Identify which cell holds the provided text, then report its [x, y] central coordinate. 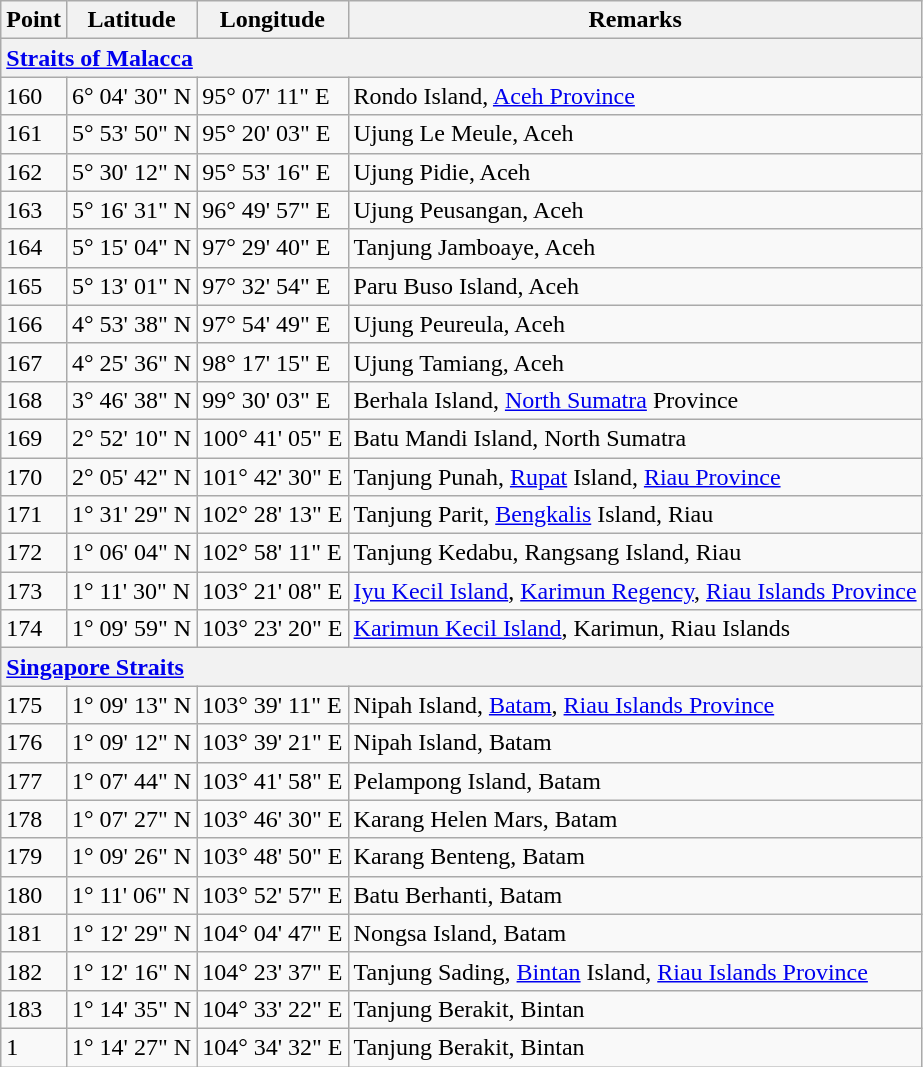
1° 12' 29" N [131, 933]
6° 04' 30" N [131, 96]
Rondo Island, Aceh Province [635, 96]
168 [34, 400]
1° 11' 06" N [131, 895]
Batu Berhanti, Batam [635, 895]
4° 25' 36" N [131, 362]
4° 53' 38" N [131, 324]
172 [34, 553]
1 [34, 1047]
5° 16' 31" N [131, 210]
Ujung Tamiang, Aceh [635, 362]
104° 34' 32" E [272, 1047]
1° 09' 26" N [131, 857]
Tanjung Punah, Rupat Island, Riau Province [635, 477]
1° 07' 44" N [131, 781]
103° 41' 58" E [272, 781]
Pelampong Island, Batam [635, 781]
179 [34, 857]
Ujung Peusangan, Aceh [635, 210]
103° 52' 57" E [272, 895]
1° 09' 13" N [131, 705]
98° 17' 15" E [272, 362]
182 [34, 971]
165 [34, 286]
5° 15' 04" N [131, 248]
95° 20' 03" E [272, 134]
97° 29' 40" E [272, 248]
1° 14' 27" N [131, 1047]
176 [34, 743]
Iyu Kecil Island, Karimun Regency, Riau Islands Province [635, 591]
162 [34, 172]
104° 23' 37" E [272, 971]
5° 30' 12" N [131, 172]
Berhala Island, North Sumatra Province [635, 400]
Tanjung Kedabu, Rangsang Island, Riau [635, 553]
Paru Buso Island, Aceh [635, 286]
169 [34, 438]
Straits of Malacca [462, 58]
Tanjung Parit, Bengkalis Island, Riau [635, 515]
5° 13' 01" N [131, 286]
183 [34, 1009]
166 [34, 324]
Point [34, 20]
97° 32' 54" E [272, 286]
3° 46' 38" N [131, 400]
95° 53' 16" E [272, 172]
1° 07' 27" N [131, 819]
104° 33' 22" E [272, 1009]
Ujung Pidie, Aceh [635, 172]
175 [34, 705]
173 [34, 591]
2° 05' 42" N [131, 477]
103° 23' 20" E [272, 629]
Batu Mandi Island, North Sumatra [635, 438]
101° 42' 30" E [272, 477]
Tanjung Sading, Bintan Island, Riau Islands Province [635, 971]
Nipah Island, Batam, Riau Islands Province [635, 705]
103° 39' 21" E [272, 743]
5° 53' 50" N [131, 134]
Nongsa Island, Batam [635, 933]
174 [34, 629]
104° 04' 47" E [272, 933]
1° 06' 04" N [131, 553]
1° 12' 16" N [131, 971]
160 [34, 96]
Longitude [272, 20]
96° 49' 57" E [272, 210]
Latitude [131, 20]
163 [34, 210]
167 [34, 362]
161 [34, 134]
Tanjung Jamboaye, Aceh [635, 248]
1° 09' 59" N [131, 629]
103° 39' 11" E [272, 705]
100° 41' 05" E [272, 438]
Nipah Island, Batam [635, 743]
Karang Helen Mars, Batam [635, 819]
170 [34, 477]
95° 07' 11" E [272, 96]
Karimun Kecil Island, Karimun, Riau Islands [635, 629]
103° 48' 50" E [272, 857]
Ujung Le Meule, Aceh [635, 134]
Remarks [635, 20]
181 [34, 933]
Karang Benteng, Batam [635, 857]
1° 31' 29" N [131, 515]
178 [34, 819]
Ujung Peureula, Aceh [635, 324]
97° 54' 49" E [272, 324]
2° 52' 10" N [131, 438]
1° 14' 35" N [131, 1009]
1° 09' 12" N [131, 743]
102° 28' 13" E [272, 515]
164 [34, 248]
99° 30' 03" E [272, 400]
171 [34, 515]
102° 58' 11" E [272, 553]
177 [34, 781]
103° 21' 08" E [272, 591]
1° 11' 30" N [131, 591]
180 [34, 895]
103° 46' 30" E [272, 819]
Singapore Straits [462, 667]
